Locate the cell with the specified text and output its (X, Y) center coordinate. 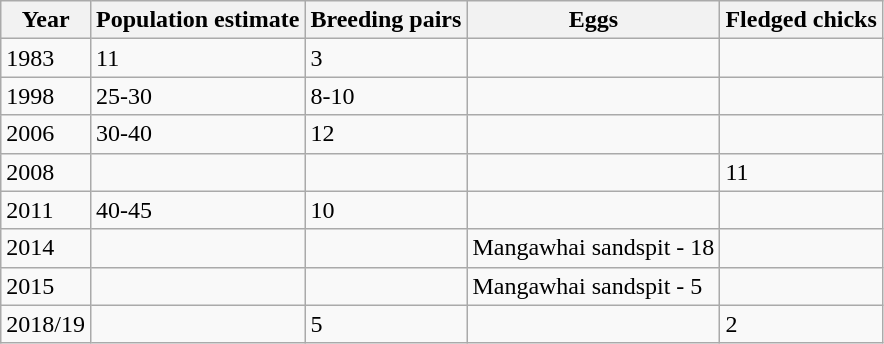
Breeding pairs (386, 20)
8-10 (386, 96)
Mangawhai sandspit - 5 (594, 286)
5 (386, 324)
3 (386, 58)
30-40 (197, 134)
2015 (46, 286)
25-30 (197, 96)
2 (801, 324)
10 (386, 210)
2008 (46, 172)
1998 (46, 96)
1983 (46, 58)
Eggs (594, 20)
Mangawhai sandspit - 18 (594, 248)
12 (386, 134)
40-45 (197, 210)
2006 (46, 134)
2018/19 (46, 324)
2011 (46, 210)
Year (46, 20)
2014 (46, 248)
Fledged chicks (801, 20)
Population estimate (197, 20)
